Scan for the cell matching the given text and deliver its (x, y) coordinate at center. 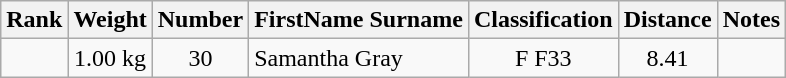
Samantha Gray (359, 58)
Number (200, 20)
Notes (751, 20)
Classification (543, 20)
FirstName Surname (359, 20)
Rank (34, 20)
8.41 (668, 58)
F F33 (543, 58)
Weight (110, 20)
1.00 kg (110, 58)
Distance (668, 20)
30 (200, 58)
